For the text-containing cell, return its midpoint in [X, Y] coordinate format. 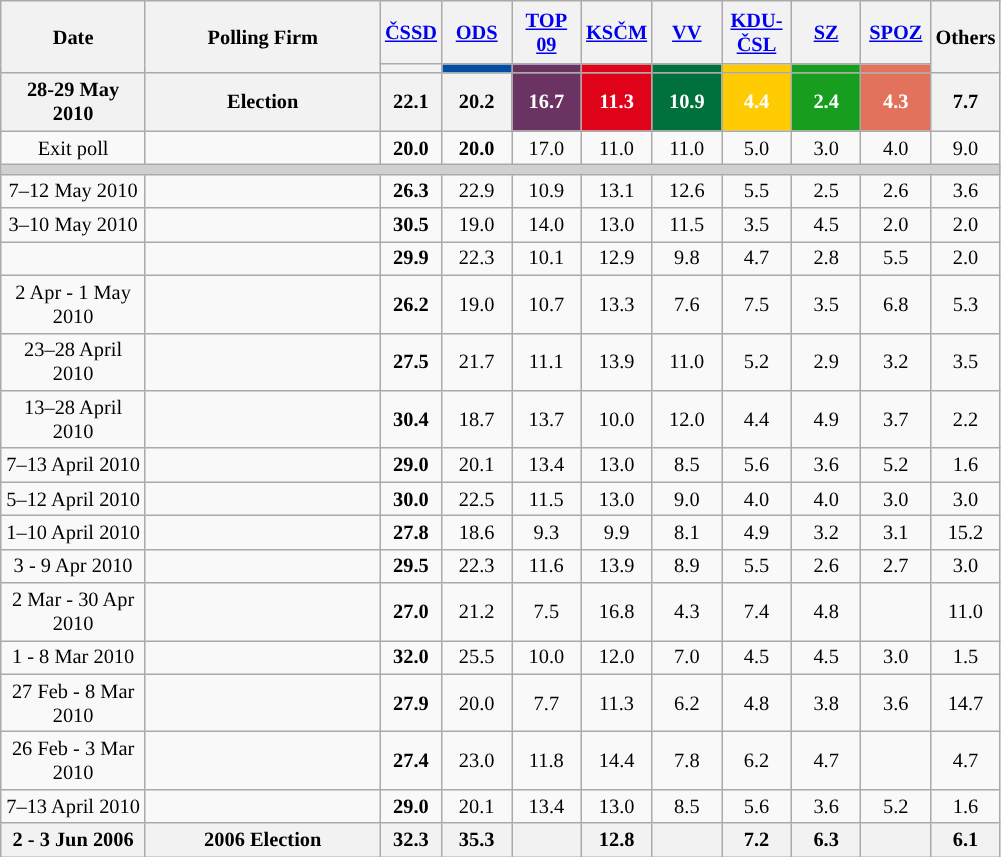
20.2 [477, 102]
2.4 [826, 102]
25.5 [477, 657]
27 Feb - 8 Mar 2010 [74, 703]
27.0 [411, 612]
15.2 [966, 532]
Election [262, 102]
8.1 [687, 532]
9.9 [616, 532]
11.8 [547, 761]
23.0 [477, 761]
1 - 8 Mar 2010 [74, 657]
35.3 [477, 840]
6.8 [896, 304]
26 Feb - 3 Mar 2010 [74, 761]
13–28 April 2010 [74, 419]
2.7 [896, 566]
16.8 [616, 612]
7.0 [687, 657]
1–10 April 2010 [74, 532]
26.3 [411, 191]
2006 Election [262, 840]
9.3 [547, 532]
5.3 [966, 304]
11.1 [547, 362]
22.9 [477, 191]
27.9 [411, 703]
14.4 [616, 761]
32.3 [411, 840]
KSČM [616, 32]
22.5 [477, 499]
2.2 [966, 419]
VV [687, 32]
Date [74, 36]
30.5 [411, 225]
13.1 [616, 191]
27.5 [411, 362]
7.6 [687, 304]
10.1 [547, 258]
2 Mar - 30 Apr 2010 [74, 612]
23–28 April 2010 [74, 362]
3 - 9 Apr 2010 [74, 566]
22.1 [411, 102]
12.8 [616, 840]
30.4 [411, 419]
TOP 09 [547, 32]
SZ [826, 32]
3.1 [896, 532]
3.7 [896, 419]
5.0 [757, 148]
10.7 [547, 304]
2.5 [826, 191]
11.6 [547, 566]
2.9 [826, 362]
21.7 [477, 362]
Polling Firm [262, 36]
12.9 [616, 258]
6.1 [966, 840]
13.3 [616, 304]
ČSSD [411, 32]
18.7 [477, 419]
ODS [477, 32]
18.6 [477, 532]
17.0 [547, 148]
7.8 [687, 761]
14.0 [547, 225]
27.8 [411, 532]
2 - 3 Jun 2006 [74, 840]
21.2 [477, 612]
30.0 [411, 499]
Exit poll [74, 148]
13.7 [547, 419]
7.4 [757, 612]
16.7 [547, 102]
29.5 [411, 566]
5–12 April 2010 [74, 499]
12.6 [687, 191]
28-29 May 2010 [74, 102]
32.0 [411, 657]
Others [966, 36]
6.3 [826, 840]
KDU-ČSL [757, 32]
7–12 May 2010 [74, 191]
27.4 [411, 761]
SPOZ [896, 32]
2 Apr - 1 May 2010 [74, 304]
2.8 [826, 258]
9.8 [687, 258]
1.5 [966, 657]
7.2 [757, 840]
14.7 [966, 703]
29.9 [411, 258]
3.8 [826, 703]
26.2 [411, 304]
8.9 [687, 566]
3–10 May 2010 [74, 225]
